For the text-containing cell, return its midpoint in (x, y) coordinate format. 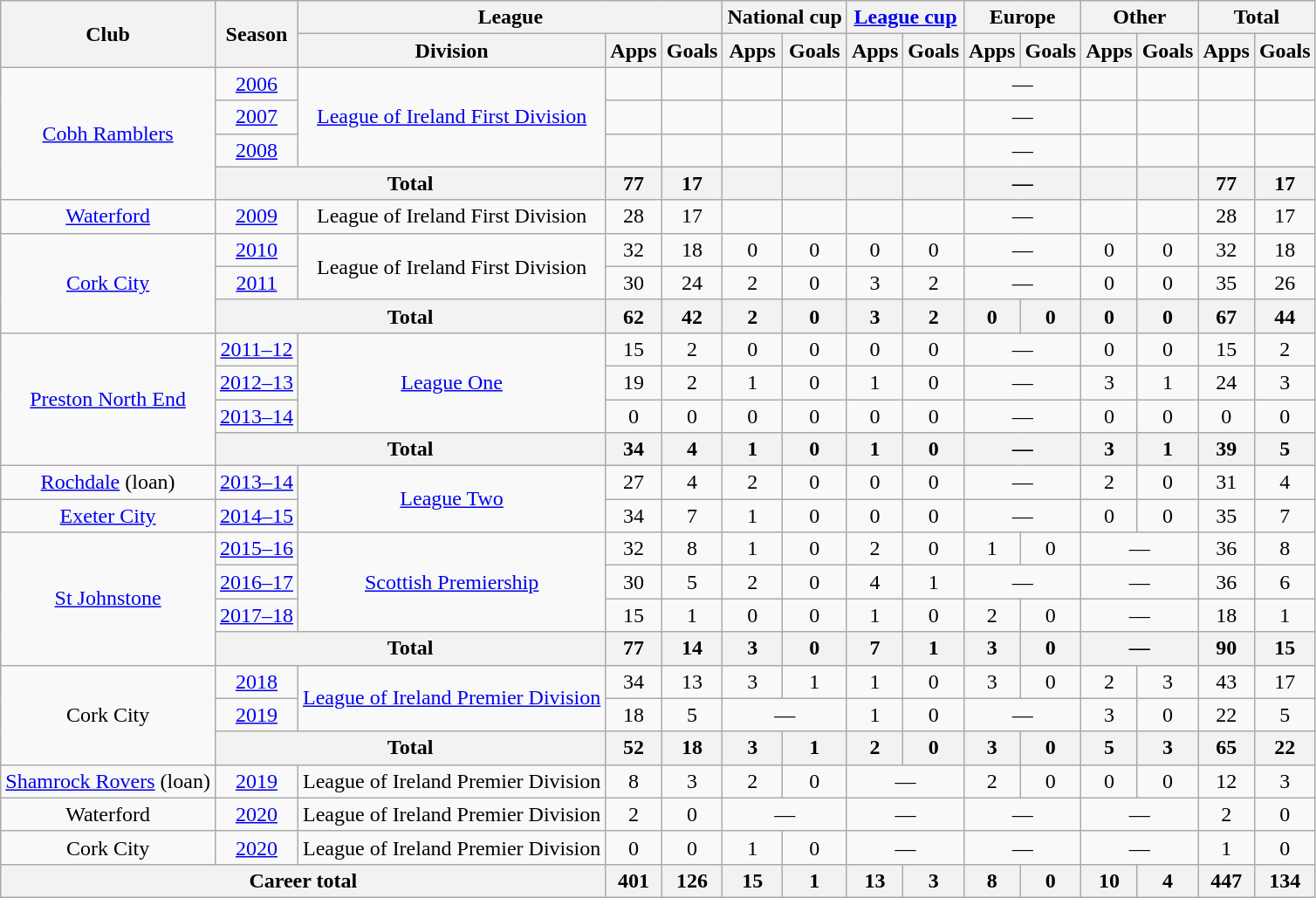
2014–15 (257, 516)
67 (1226, 316)
39 (1226, 449)
Europe (1023, 17)
Rochdale (loan) (108, 483)
Shamrock Rovers (loan) (108, 781)
65 (1226, 748)
134 (1285, 881)
2012–13 (257, 382)
2007 (257, 117)
League Two (451, 499)
2011–12 (257, 349)
2006 (257, 84)
League (510, 17)
League One (451, 382)
Division (451, 51)
26 (1285, 283)
2009 (257, 216)
90 (1226, 648)
Other (1140, 17)
52 (634, 748)
Career total (304, 881)
League cup (905, 17)
401 (634, 881)
6 (1285, 582)
Preston North End (108, 399)
2015–16 (257, 549)
Exeter City (108, 516)
St Johnstone (108, 599)
19 (634, 382)
62 (634, 316)
Scottish Premiership (451, 582)
12 (1226, 781)
14 (692, 648)
National cup (785, 17)
43 (1226, 682)
447 (1226, 881)
2011 (257, 283)
44 (1285, 316)
Club (108, 34)
Cobh Ramblers (108, 134)
2016–17 (257, 582)
2010 (257, 250)
Season (257, 34)
2017–18 (257, 615)
2018 (257, 682)
31 (1226, 483)
126 (692, 881)
27 (634, 483)
10 (1109, 881)
42 (692, 316)
2008 (257, 150)
